Determine the (X, Y) coordinate at the center of the cell enclosing the given text.  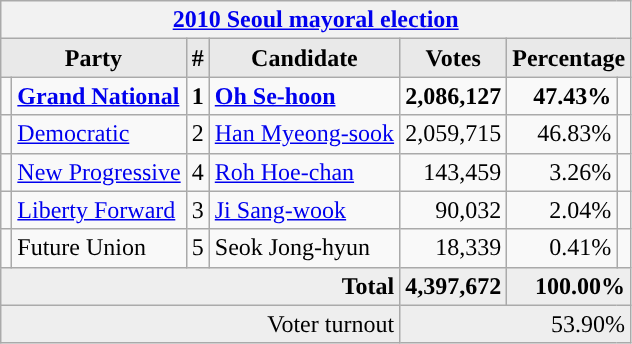
# (198, 58)
3 (198, 210)
Han Myeong-sook (304, 134)
Total (200, 286)
Roh Hoe-chan (304, 172)
53.90% (516, 324)
Percentage (569, 58)
Oh Se-hoon (304, 96)
Seok Jong-hyun (304, 248)
46.83% (562, 134)
2.04% (562, 210)
18,339 (454, 248)
3.26% (562, 172)
Ji Sang-wook (304, 210)
143,459 (454, 172)
Voter turnout (200, 324)
90,032 (454, 210)
2 (198, 134)
Candidate (304, 58)
5 (198, 248)
1 (198, 96)
4,397,672 (454, 286)
2010 Seoul mayoral election (316, 20)
Votes (454, 58)
0.41% (562, 248)
Liberty Forward (99, 210)
Party (94, 58)
100.00% (569, 286)
2,059,715 (454, 134)
Future Union (99, 248)
4 (198, 172)
Democratic (99, 134)
New Progressive (99, 172)
Grand National (99, 96)
47.43% (562, 96)
2,086,127 (454, 96)
